Return (x, y) of the center of cell containing provided text 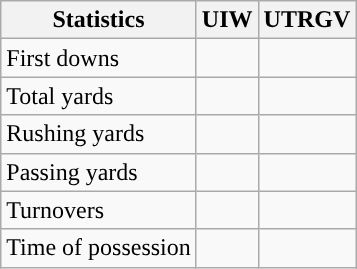
Rushing yards (99, 134)
UTRGV (307, 20)
UIW (227, 20)
First downs (99, 58)
Passing yards (99, 172)
Turnovers (99, 210)
Statistics (99, 20)
Time of possession (99, 248)
Total yards (99, 96)
